For the text-containing cell, return its midpoint in [x, y] coordinate format. 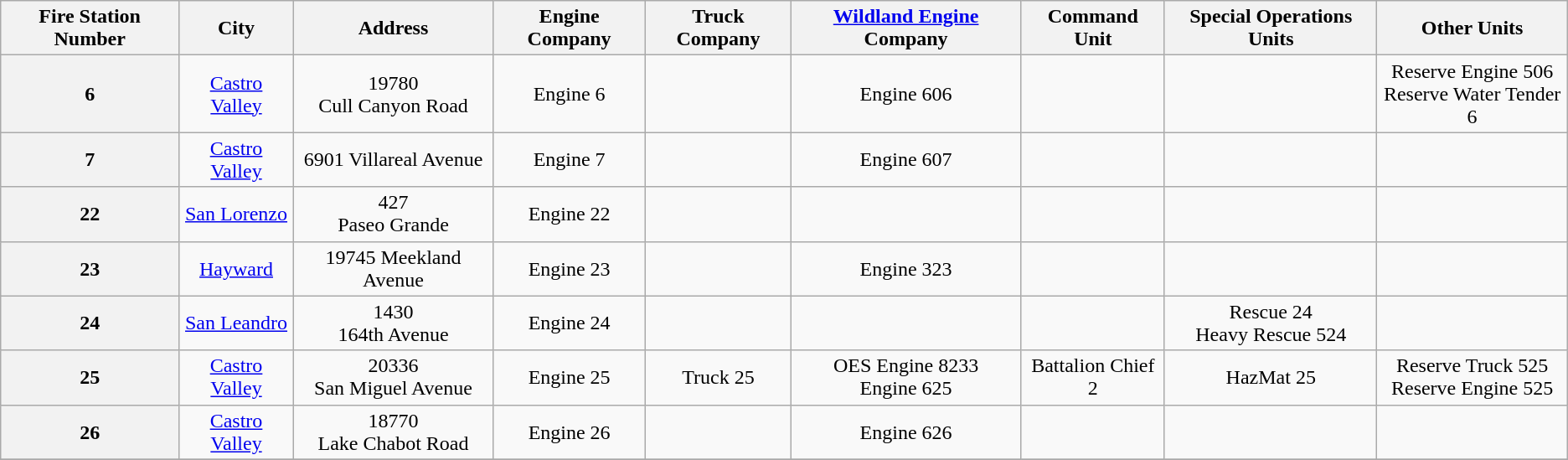
Engine 607 [906, 159]
Reserve Engine 506Reserve Water Tender 6 [1473, 94]
OES Engine 8233Engine 625 [906, 377]
Engine 23 [569, 268]
Engine 22 [569, 214]
7 [90, 159]
Special Operations Units [1271, 28]
Wildland Engine Company [906, 28]
20336San Miguel Avenue [393, 377]
HazMat 25 [1271, 377]
Engine 606 [906, 94]
Engine Company [569, 28]
Fire Station Number [90, 28]
Truck Company [719, 28]
24 [90, 323]
Battalion Chief 2 [1092, 377]
Address [393, 28]
CommandUnit [1092, 28]
1430164th Avenue [393, 323]
San Leandro [236, 323]
23 [90, 268]
26 [90, 432]
Engine 25 [569, 377]
6 [90, 94]
City [236, 28]
427Paseo Grande [393, 214]
Reserve Truck 525Reserve Engine 525 [1473, 377]
San Lorenzo [236, 214]
25 [90, 377]
19745 Meekland Avenue [393, 268]
Engine 323 [906, 268]
Engine 626 [906, 432]
Engine 24 [569, 323]
Truck 25 [719, 377]
Hayward [236, 268]
Other Units [1473, 28]
22 [90, 214]
18770Lake Chabot Road [393, 432]
Engine 7 [569, 159]
19780Cull Canyon Road [393, 94]
Engine 6 [569, 94]
Rescue 24Heavy Rescue 524 [1271, 323]
Engine 26 [569, 432]
6901 Villareal Avenue [393, 159]
